Scan for the cell matching the given text and deliver its (X, Y) coordinate at center. 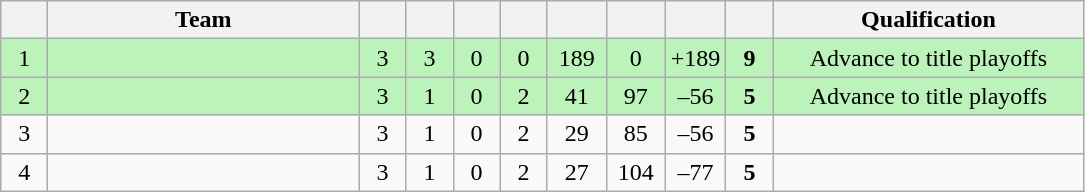
4 (24, 172)
104 (636, 172)
97 (636, 96)
27 (576, 172)
29 (576, 134)
41 (576, 96)
Team (204, 20)
–77 (696, 172)
Qualification (928, 20)
+189 (696, 58)
189 (576, 58)
85 (636, 134)
9 (750, 58)
